Return the [X, Y] coordinate for the center point of the cell that contains the specified text.  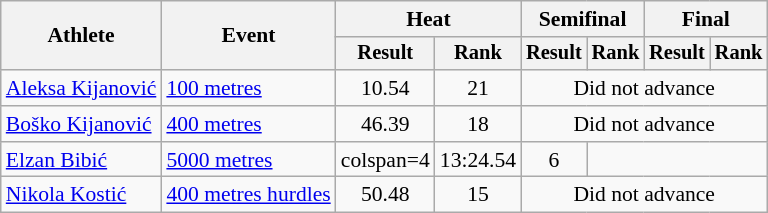
10.54 [386, 88]
Final [706, 19]
13:24.54 [478, 160]
400 metres [248, 124]
Heat [428, 19]
5000 metres [248, 160]
Elzan Bibić [82, 160]
21 [478, 88]
Nikola Kostić [82, 195]
50.48 [386, 195]
Aleksa Kijanović [82, 88]
Boško Kijanović [82, 124]
6 [554, 160]
18 [478, 124]
colspan=4 [386, 160]
Semifinal [582, 19]
Athlete [82, 36]
Event [248, 36]
46.39 [386, 124]
15 [478, 195]
100 metres [248, 88]
400 metres hurdles [248, 195]
